Provide the (x, y) coordinate of the cell's center where the given text is located.  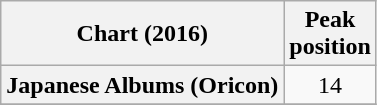
14 (330, 85)
Chart (2016) (142, 34)
Japanese Albums (Oricon) (142, 85)
Peakposition (330, 34)
